Find where the given text appears and provide that cell's center as (X, Y) coordinate. 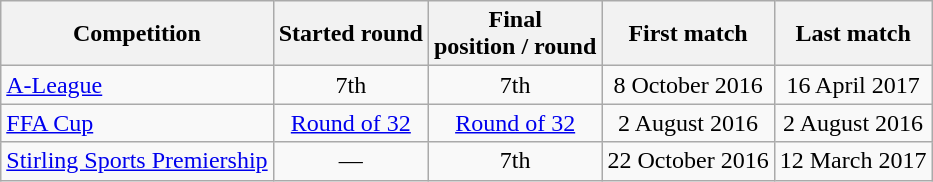
Competition (137, 34)
16 April 2017 (853, 85)
FFA Cup (137, 123)
12 March 2017 (853, 161)
22 October 2016 (688, 161)
A-League (137, 85)
8 October 2016 (688, 85)
Last match (853, 34)
First match (688, 34)
— (350, 161)
Stirling Sports Premiership (137, 161)
Final position / round (514, 34)
Started round (350, 34)
